Detect which cell encompasses the target text, then output its [X, Y] center coordinate. 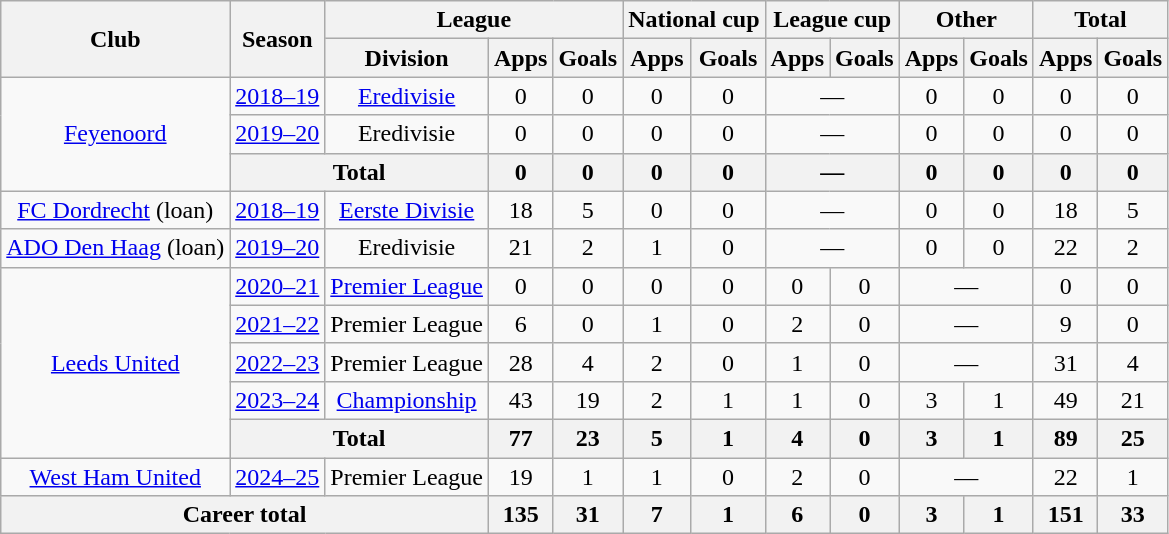
89 [1065, 438]
League cup [832, 20]
43 [520, 400]
2023–24 [278, 400]
National cup [694, 20]
23 [588, 438]
33 [1133, 515]
135 [520, 515]
FC Dordrecht (loan) [116, 210]
2021–22 [278, 324]
2020–21 [278, 286]
2024–25 [278, 477]
Career total [245, 515]
9 [1065, 324]
Championship [407, 400]
Club [116, 39]
25 [1133, 438]
West Ham United [116, 477]
Eerste Divisie [407, 210]
2022–23 [278, 362]
League [474, 20]
Leeds United [116, 362]
Season [278, 39]
7 [657, 515]
Division [407, 58]
ADO Den Haag (loan) [116, 248]
Other [966, 20]
49 [1065, 400]
Feyenoord [116, 134]
28 [520, 362]
151 [1065, 515]
77 [520, 438]
